For the text-containing cell, return its midpoint in [X, Y] coordinate format. 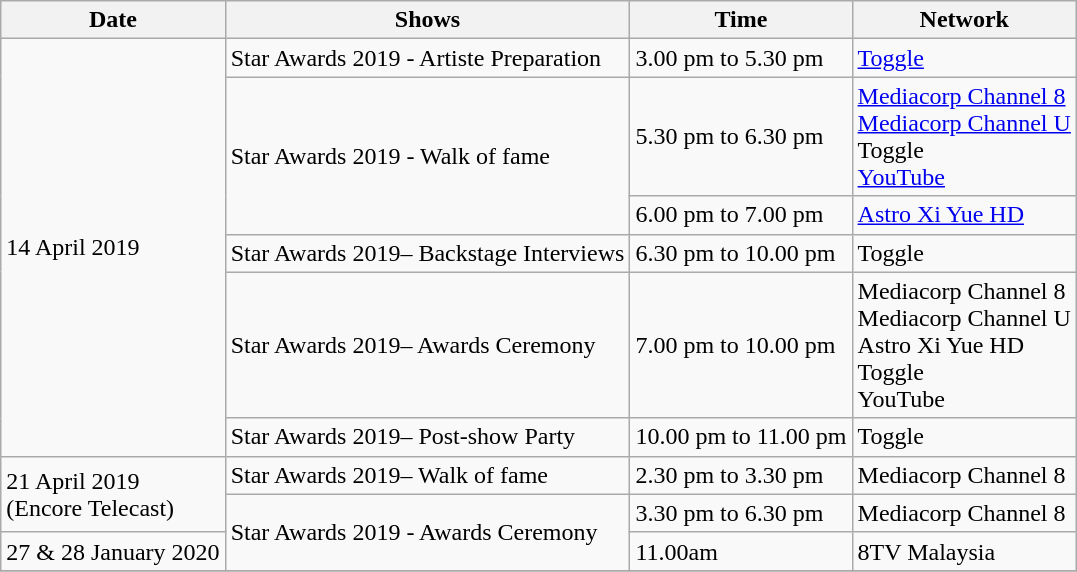
3.30 pm to 6.30 pm [741, 513]
Star Awards 2019– Post-show Party [428, 437]
6.00 pm to 7.00 pm [741, 215]
27 & 28 January 2020 [113, 551]
Mediacorp Channel 8Mediacorp Channel UToggleYouTube [964, 136]
Star Awards 2019– Backstage Interviews [428, 253]
Time [741, 20]
Star Awards 2019– Walk of fame [428, 475]
11.00am [741, 551]
3.00 pm to 5.30 pm [741, 58]
Star Awards 2019 - Artiste Preparation [428, 58]
5.30 pm to 6.30 pm [741, 136]
Star Awards 2019 - Walk of fame [428, 156]
Mediacorp Channel 8Mediacorp Channel UAstro Xi Yue HDToggleYouTube [964, 345]
14 April 2019 [113, 248]
Date [113, 20]
6.30 pm to 10.00 pm [741, 253]
Network [964, 20]
21 April 2019 (Encore Telecast) [113, 494]
7.00 pm to 10.00 pm [741, 345]
2.30 pm to 3.30 pm [741, 475]
Shows [428, 20]
Astro Xi Yue HD [964, 215]
10.00 pm to 11.00 pm [741, 437]
8TV Malaysia [964, 551]
Star Awards 2019 - Awards Ceremony [428, 532]
Star Awards 2019– Awards Ceremony [428, 345]
